Extract the (x, y) coordinate from the center of the cell holding the provided text.  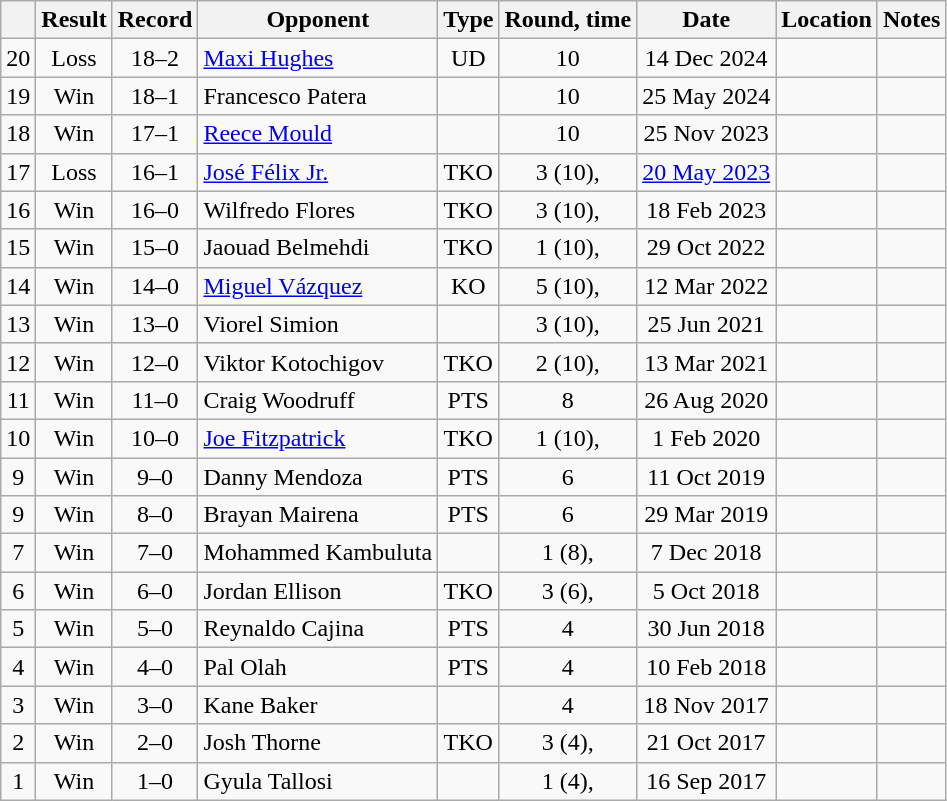
Round, time (568, 20)
14 (18, 286)
13 (18, 324)
18–2 (155, 58)
9–0 (155, 477)
Brayan Mairena (318, 515)
1 Feb 2020 (706, 438)
7 Dec 2018 (706, 553)
13 Mar 2021 (706, 362)
Jordan Ellison (318, 591)
Danny Mendoza (318, 477)
Miguel Vázquez (318, 286)
18 (18, 134)
17–1 (155, 134)
8–0 (155, 515)
6–0 (155, 591)
30 Jun 2018 (706, 629)
12 Mar 2022 (706, 286)
2 (18, 743)
5–0 (155, 629)
10 Feb 2018 (706, 667)
26 Aug 2020 (706, 400)
3 (4), (568, 743)
16–0 (155, 210)
1 (4), (568, 781)
Craig Woodruff (318, 400)
12 (18, 362)
18–1 (155, 96)
Location (827, 20)
7–0 (155, 553)
11 (18, 400)
5 (18, 629)
Maxi Hughes (318, 58)
16 Sep 2017 (706, 781)
3–0 (155, 705)
Gyula Tallosi (318, 781)
11 Oct 2019 (706, 477)
Viorel Simion (318, 324)
KO (468, 286)
Mohammed Kambuluta (318, 553)
20 (18, 58)
16 (18, 210)
25 May 2024 (706, 96)
2–0 (155, 743)
Opponent (318, 20)
Reynaldo Cajina (318, 629)
12–0 (155, 362)
10–0 (155, 438)
1 (8), (568, 553)
15–0 (155, 248)
Francesco Patera (318, 96)
4–0 (155, 667)
Pal Olah (318, 667)
18 Nov 2017 (706, 705)
16–1 (155, 172)
29 Oct 2022 (706, 248)
2 (10), (568, 362)
29 Mar 2019 (706, 515)
1 (18, 781)
25 Jun 2021 (706, 324)
Kane Baker (318, 705)
Viktor Kotochigov (318, 362)
Notes (911, 20)
Joe Fitzpatrick (318, 438)
20 May 2023 (706, 172)
UD (468, 58)
19 (18, 96)
17 (18, 172)
Date (706, 20)
José Félix Jr. (318, 172)
5 Oct 2018 (706, 591)
Reece Mould (318, 134)
5 (10), (568, 286)
11–0 (155, 400)
14 Dec 2024 (706, 58)
3 (18, 705)
7 (18, 553)
Result (74, 20)
18 Feb 2023 (706, 210)
1–0 (155, 781)
Jaouad Belmehdi (318, 248)
3 (6), (568, 591)
Type (468, 20)
13–0 (155, 324)
Record (155, 20)
8 (568, 400)
Josh Thorne (318, 743)
Wilfredo Flores (318, 210)
25 Nov 2023 (706, 134)
21 Oct 2017 (706, 743)
15 (18, 248)
14–0 (155, 286)
